Pinpoint the cell where the given text exists, returning its (X, Y) midpoint coordinate. 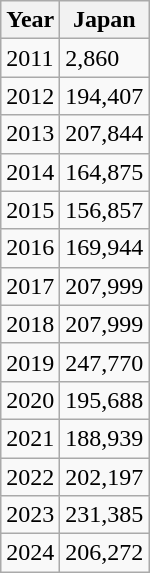
2022 (30, 477)
2011 (30, 58)
2015 (30, 210)
2021 (30, 438)
206,272 (104, 553)
2013 (30, 134)
2012 (30, 96)
2016 (30, 248)
2014 (30, 172)
164,875 (104, 172)
195,688 (104, 400)
247,770 (104, 362)
2019 (30, 362)
2023 (30, 515)
Year (30, 20)
202,197 (104, 477)
2018 (30, 324)
Japan (104, 20)
2017 (30, 286)
2024 (30, 553)
156,857 (104, 210)
207,844 (104, 134)
231,385 (104, 515)
194,407 (104, 96)
169,944 (104, 248)
2,860 (104, 58)
2020 (30, 400)
188,939 (104, 438)
